Scan for the cell matching the given text and deliver its (X, Y) coordinate at center. 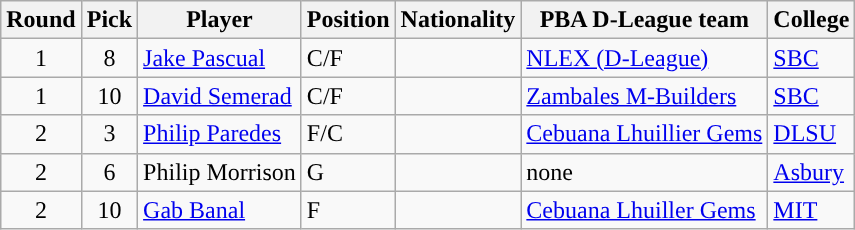
MIT (812, 210)
none (644, 172)
PBA D-League team (644, 20)
F/C (348, 134)
Round (41, 20)
3 (109, 134)
6 (109, 172)
G (348, 172)
Player (220, 20)
David Semerad (220, 96)
Cebuana Lhuillier Gems (644, 134)
Jake Pascual (220, 58)
Nationality (458, 20)
DLSU (812, 134)
Cebuana Lhuiller Gems (644, 210)
Pick (109, 20)
Asbury (812, 172)
F (348, 210)
Gab Banal (220, 210)
Position (348, 20)
College (812, 20)
Philip Paredes (220, 134)
Philip Morrison (220, 172)
Zambales M-Builders (644, 96)
NLEX (D-League) (644, 58)
8 (109, 58)
